Identify which cell holds the provided text, then report its (x, y) central coordinate. 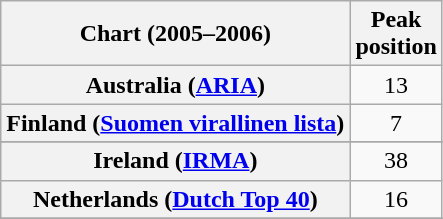
Australia (ARIA) (176, 85)
Netherlands (Dutch Top 40) (176, 199)
38 (396, 161)
Finland (Suomen virallinen lista) (176, 123)
13 (396, 85)
16 (396, 199)
Ireland (IRMA) (176, 161)
Peakposition (396, 34)
Chart (2005–2006) (176, 34)
7 (396, 123)
